Return the [x, y] coordinate for the center point of the cell that contains the specified text.  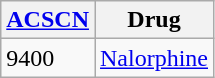
9400 [48, 58]
Nalorphine [154, 58]
ACSCN [48, 20]
Drug [154, 20]
